Detect which cell encompasses the target text, then output its [x, y] center coordinate. 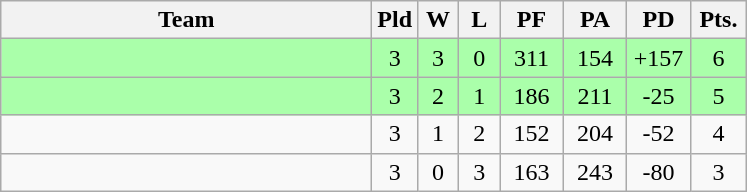
6 [718, 58]
186 [532, 96]
Pld [395, 20]
243 [595, 172]
5 [718, 96]
PF [532, 20]
204 [595, 134]
154 [595, 58]
-80 [659, 172]
Team [186, 20]
4 [718, 134]
L [480, 20]
PA [595, 20]
-52 [659, 134]
163 [532, 172]
+157 [659, 58]
211 [595, 96]
311 [532, 58]
PD [659, 20]
-25 [659, 96]
W [438, 20]
Pts. [718, 20]
152 [532, 134]
